Return the [x, y] coordinate for the center point of the cell that contains the specified text.  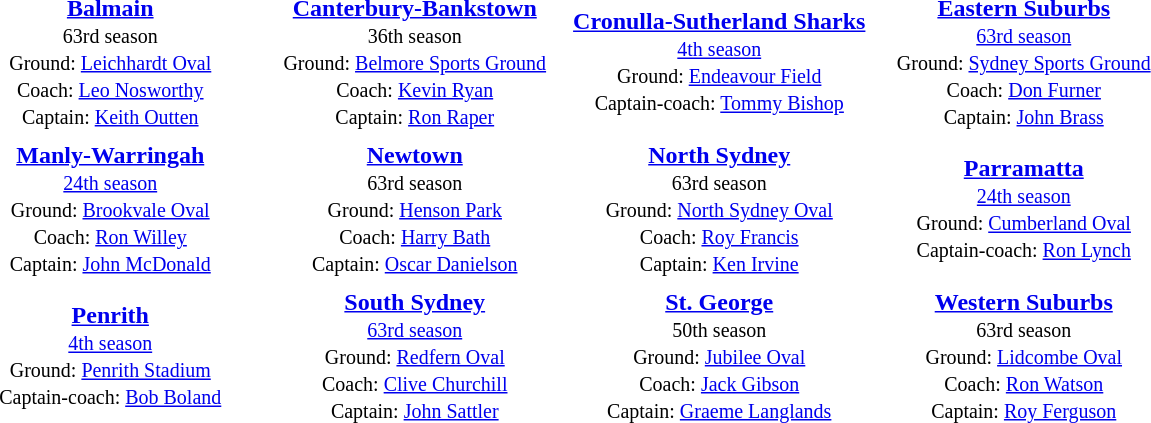
North Sydney 63rd seasonGround: North Sydney Oval Coach: Roy FrancisCaptain: Ken Irvine [719, 209]
Newtown63rd seasonGround: Henson Park Coach: Harry Bath Captain: Oscar Danielson [415, 209]
